Find where the given text appears and provide that cell's center as [x, y] coordinate. 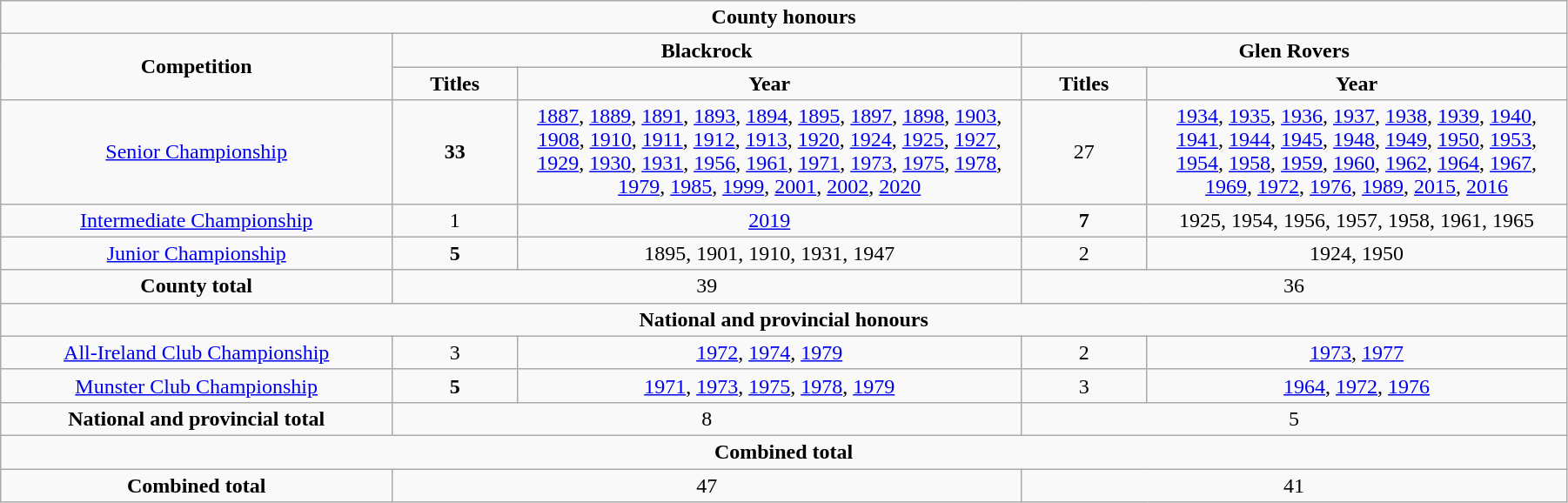
National and provincial total [197, 419]
1 [455, 220]
Junior Championship [197, 253]
33 [455, 151]
1924, 1950 [1357, 253]
1972, 1974, 1979 [769, 352]
7 [1084, 220]
Senior Championship [197, 151]
36 [1295, 286]
1971, 1973, 1975, 1978, 1979 [769, 386]
County honours [784, 17]
39 [707, 286]
2019 [769, 220]
Intermediate Championship [197, 220]
Competition [197, 67]
Munster Club Championship [197, 386]
1973, 1977 [1357, 352]
27 [1084, 151]
1895, 1901, 1910, 1931, 1947 [769, 253]
8 [707, 419]
County total [197, 286]
1964, 1972, 1976 [1357, 386]
National and provincial honours [784, 319]
1925, 1954, 1956, 1957, 1958, 1961, 1965 [1357, 220]
47 [707, 485]
All-Ireland Club Championship [197, 352]
41 [1295, 485]
Glen Rovers [1295, 50]
Blackrock [707, 50]
